Return (x, y) of the center of cell containing provided text 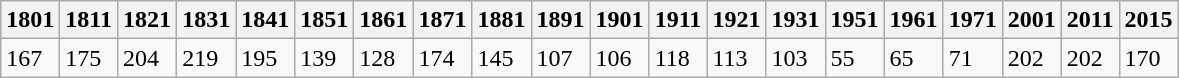
1881 (502, 20)
1841 (266, 20)
1961 (914, 20)
113 (736, 58)
1861 (384, 20)
2001 (1032, 20)
2015 (1148, 20)
174 (442, 58)
170 (1148, 58)
1971 (972, 20)
167 (30, 58)
2011 (1090, 20)
1951 (854, 20)
128 (384, 58)
103 (796, 58)
195 (266, 58)
219 (206, 58)
139 (324, 58)
1891 (560, 20)
145 (502, 58)
1811 (89, 20)
71 (972, 58)
1931 (796, 20)
65 (914, 58)
175 (89, 58)
55 (854, 58)
118 (678, 58)
1831 (206, 20)
107 (560, 58)
1851 (324, 20)
1901 (620, 20)
204 (148, 58)
1911 (678, 20)
1801 (30, 20)
106 (620, 58)
1921 (736, 20)
1821 (148, 20)
1871 (442, 20)
